Search for the cell housing the specified text and yield its (X, Y) center coordinate. 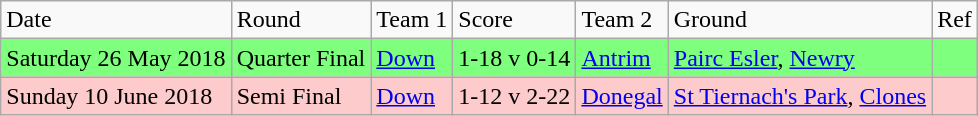
Pairc Esler, Newry (800, 58)
Ground (800, 20)
Team 2 (622, 20)
Sunday 10 June 2018 (116, 96)
Antrim (622, 58)
Team 1 (412, 20)
Semi Final (301, 96)
Ref (955, 20)
Quarter Final (301, 58)
Score (514, 20)
1-12 v 2-22 (514, 96)
Date (116, 20)
St Tiernach's Park, Clones (800, 96)
1-18 v 0-14 (514, 58)
Round (301, 20)
Donegal (622, 96)
Saturday 26 May 2018 (116, 58)
